Determine the (x, y) coordinate at the center of the cell enclosing the given text.  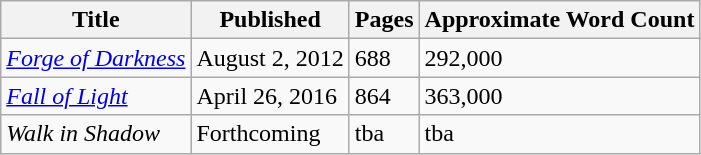
292,000 (560, 58)
363,000 (560, 96)
Published (270, 20)
Forge of Darkness (96, 58)
Approximate Word Count (560, 20)
August 2, 2012 (270, 58)
Forthcoming (270, 134)
688 (384, 58)
Pages (384, 20)
Title (96, 20)
Fall of Light (96, 96)
Walk in Shadow (96, 134)
April 26, 2016 (270, 96)
864 (384, 96)
